Return the (x, y) coordinate for the center point of the cell that contains the specified text.  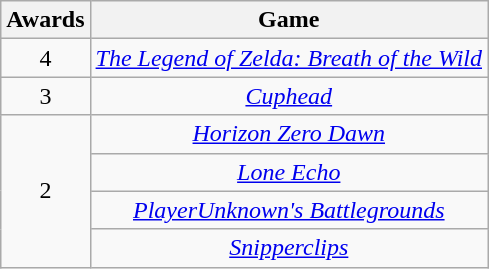
The Legend of Zelda: Breath of the Wild (288, 58)
Game (288, 20)
PlayerUnknown's Battlegrounds (288, 210)
2 (46, 191)
4 (46, 58)
Horizon Zero Dawn (288, 134)
Awards (46, 20)
Lone Echo (288, 172)
Snipperclips (288, 248)
Cuphead (288, 96)
3 (46, 96)
